Provide the [X, Y] coordinate of the cell's center where the given text is located.  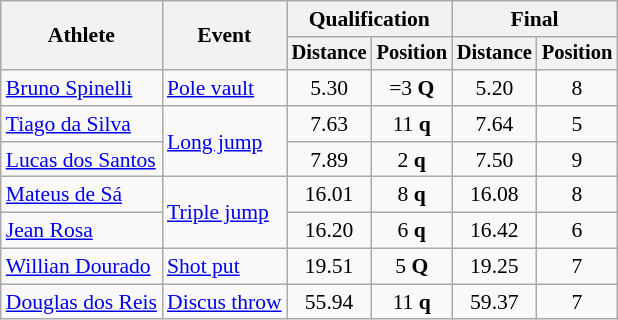
Long jump [224, 142]
5 Q [412, 267]
Qualification [370, 19]
Tiago da Silva [82, 124]
5.20 [494, 88]
Pole vault [224, 88]
Willian Dourado [82, 267]
Final [534, 19]
2 q [412, 160]
16.08 [494, 195]
=3 Q [412, 88]
7.50 [494, 160]
Shot put [224, 267]
8 q [412, 195]
5 [577, 124]
Bruno Spinelli [82, 88]
16.42 [494, 231]
19.51 [330, 267]
16.01 [330, 195]
55.94 [330, 302]
Discus throw [224, 302]
Jean Rosa [82, 231]
Athlete [82, 36]
9 [577, 160]
6 q [412, 231]
19.25 [494, 267]
7.63 [330, 124]
7.64 [494, 124]
6 [577, 231]
16.20 [330, 231]
7.89 [330, 160]
5.30 [330, 88]
Lucas dos Santos [82, 160]
Triple jump [224, 212]
59.37 [494, 302]
Event [224, 36]
Mateus de Sá [82, 195]
Douglas dos Reis [82, 302]
